Provide the [x, y] coordinate of the cell's center where the given text is located.  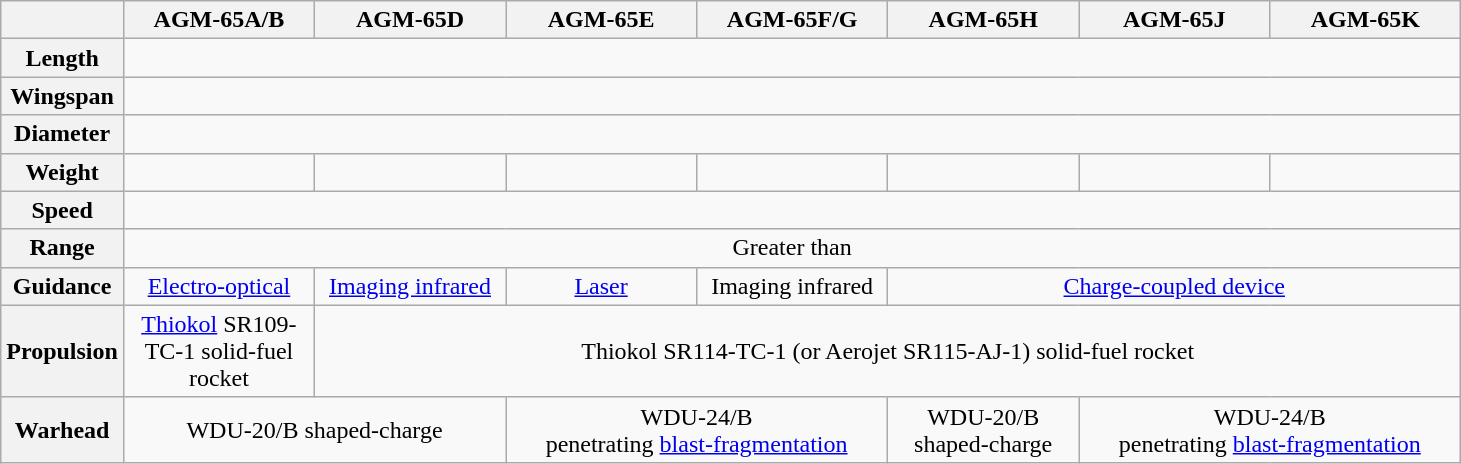
Diameter [62, 134]
AGM-65A/B [218, 20]
AGM-65E [602, 20]
Charge-coupled device [1174, 286]
AGM-65F/G [792, 20]
Range [62, 248]
Greater than [792, 248]
Warhead [62, 430]
Thiokol SR109-TC-1 solid-fuel rocket [218, 351]
AGM-65J [1174, 20]
Wingspan [62, 96]
AGM-65K [1366, 20]
AGM-65D [410, 20]
Propulsion [62, 351]
Guidance [62, 286]
Laser [602, 286]
Weight [62, 172]
Speed [62, 210]
AGM-65H [984, 20]
Length [62, 58]
Thiokol SR114-TC-1 (or Aerojet SR115-AJ-1) solid-fuel rocket [887, 351]
Electro-optical [218, 286]
